Find where the given text appears and provide that cell's center as [X, Y] coordinate. 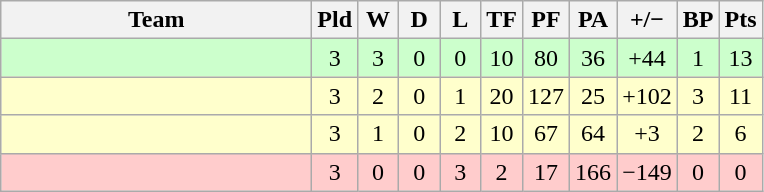
+3 [648, 134]
Team [156, 20]
+44 [648, 58]
PA [594, 20]
+/− [648, 20]
80 [546, 58]
166 [594, 172]
W [378, 20]
36 [594, 58]
BP [698, 20]
17 [546, 172]
127 [546, 96]
20 [502, 96]
PF [546, 20]
D [420, 20]
L [460, 20]
Pts [740, 20]
TF [502, 20]
6 [740, 134]
13 [740, 58]
+102 [648, 96]
Pld [335, 20]
11 [740, 96]
25 [594, 96]
67 [546, 134]
−149 [648, 172]
64 [594, 134]
